Extract the (x, y) coordinate from the center of the cell holding the provided text.  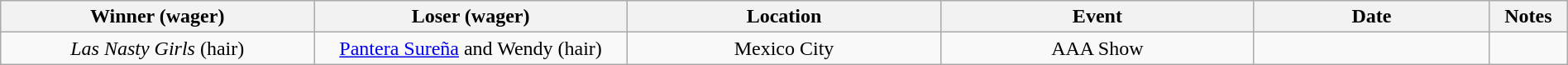
Loser (wager) (471, 17)
Pantera Sureña and Wendy (hair) (471, 48)
Notes (1528, 17)
Las Nasty Girls (hair) (157, 48)
Date (1371, 17)
Mexico City (784, 48)
AAA Show (1097, 48)
Event (1097, 17)
Winner (wager) (157, 17)
Location (784, 17)
